Locate the cell with the specified text and output its (X, Y) center coordinate. 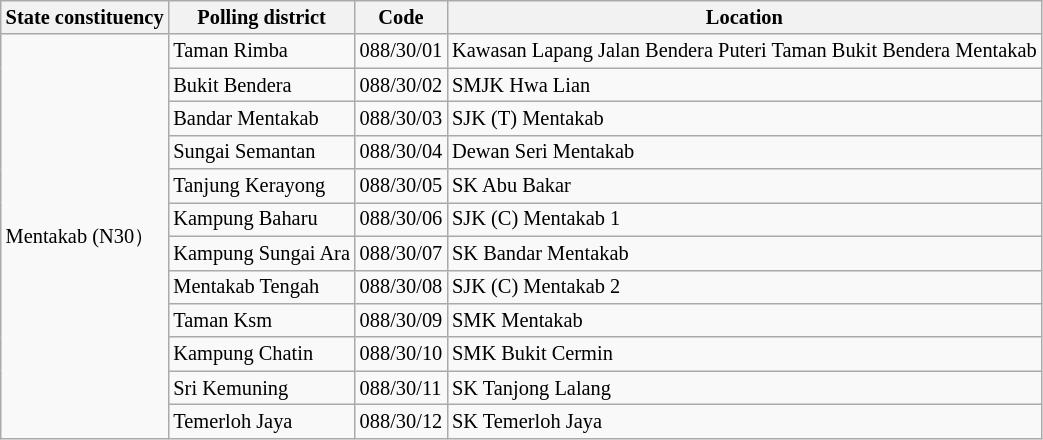
State constituency (85, 17)
088/30/10 (401, 354)
SK Tanjong Lalang (744, 388)
Tanjung Kerayong (261, 186)
SK Temerloh Jaya (744, 421)
088/30/12 (401, 421)
Location (744, 17)
Kampung Sungai Ara (261, 253)
SJK (C) Mentakab 1 (744, 219)
Mentakab (N30） (85, 236)
SK Bandar Mentakab (744, 253)
088/30/03 (401, 118)
088/30/01 (401, 51)
SJK (T) Mentakab (744, 118)
Dewan Seri Mentakab (744, 152)
SK Abu Bakar (744, 186)
Sungai Semantan (261, 152)
088/30/04 (401, 152)
088/30/06 (401, 219)
SMK Mentakab (744, 320)
088/30/11 (401, 388)
Temerloh Jaya (261, 421)
Polling district (261, 17)
Kampung Baharu (261, 219)
SMJK Hwa Lian (744, 85)
Taman Rimba (261, 51)
SJK (C) Mentakab 2 (744, 287)
088/30/09 (401, 320)
088/30/05 (401, 186)
088/30/08 (401, 287)
Bukit Bendera (261, 85)
Code (401, 17)
088/30/07 (401, 253)
SMK Bukit Cermin (744, 354)
Bandar Mentakab (261, 118)
Sri Kemuning (261, 388)
Taman Ksm (261, 320)
Mentakab Tengah (261, 287)
Kampung Chatin (261, 354)
Kawasan Lapang Jalan Bendera Puteri Taman Bukit Bendera Mentakab (744, 51)
088/30/02 (401, 85)
